From the cell containing the given text, extract its center point as [X, Y] coordinate. 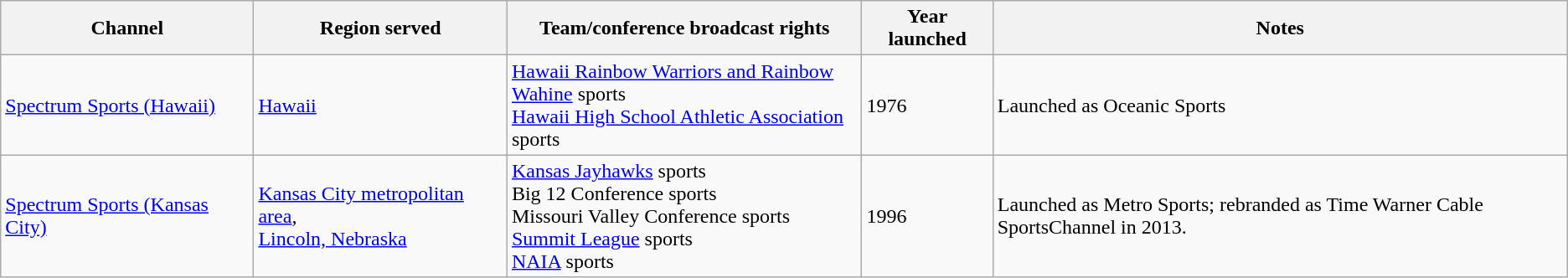
Hawaii Rainbow Warriors and Rainbow Wahine sportsHawaii High School Athletic Association sports [684, 106]
Region served [380, 28]
Kansas Jayhawks sportsBig 12 Conference sportsMissouri Valley Conference sportsSummit League sports NAIA sports [684, 216]
1996 [927, 216]
1976 [927, 106]
Team/conference broadcast rights [684, 28]
Spectrum Sports (Kansas City) [127, 216]
Spectrum Sports (Hawaii) [127, 106]
Hawaii [380, 106]
Channel [127, 28]
Kansas City metropolitan area,Lincoln, Nebraska [380, 216]
Launched as Metro Sports; rebranded as Time Warner Cable SportsChannel in 2013. [1280, 216]
Launched as Oceanic Sports [1280, 106]
Year launched [927, 28]
Notes [1280, 28]
